Pinpoint the cell where the given text exists, returning its [x, y] midpoint coordinate. 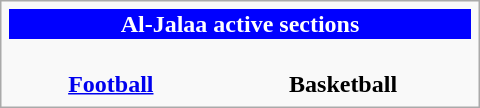
Basketball [342, 70]
Football [110, 70]
Al-Jalaa active sections [240, 24]
